Capture the cell that displays the provided text and extract its [x, y] central coordinate. 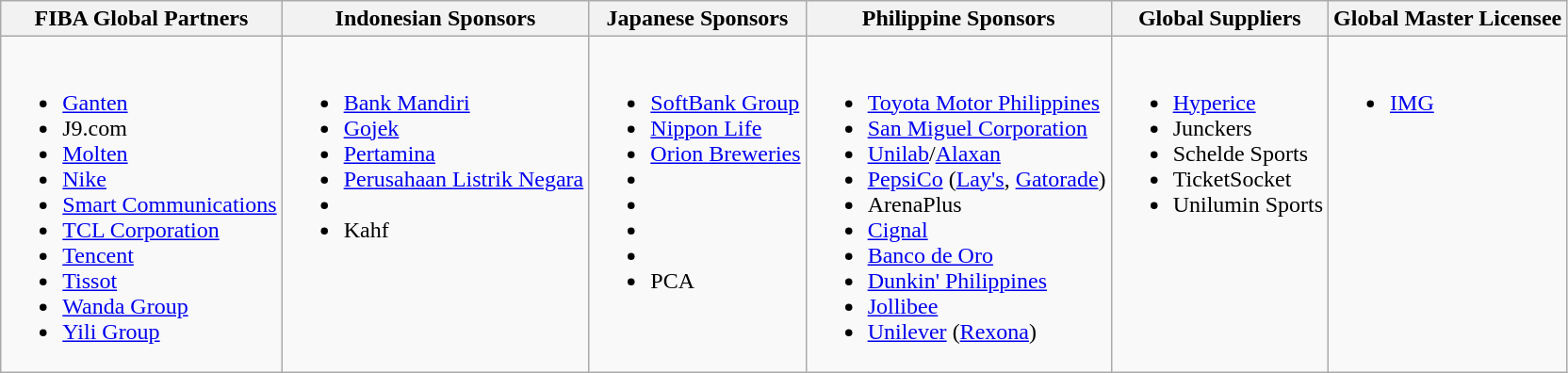
IMG [1447, 204]
Global Master Licensee [1447, 19]
GantenJ9.comMoltenNikeSmart CommunicationsTCL CorporationTencentTissotWanda GroupYili Group [141, 204]
Bank MandiriGojekPertaminaPerusahaan Listrik NegaraKahf [435, 204]
Indonesian Sponsors [435, 19]
SoftBank GroupNippon LifeOrion BreweriesPCA [697, 204]
Global Suppliers [1219, 19]
HypericeJunckersSchelde SportsTicketSocketUnilumin Sports [1219, 204]
Philippine Sponsors [958, 19]
FIBA Global Partners [141, 19]
Japanese Sponsors [697, 19]
